Search for the cell housing the specified text and yield its (x, y) center coordinate. 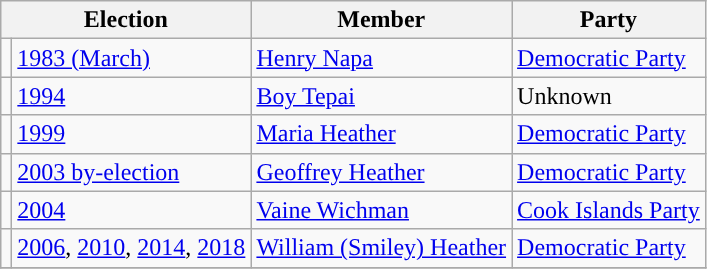
Unknown (609, 96)
2006, 2010, 2014, 2018 (132, 248)
Maria Heather (382, 134)
Boy Tepai (382, 96)
1999 (132, 134)
William (Smiley) Heather (382, 248)
Election (126, 20)
2004 (132, 210)
1983 (March) (132, 58)
Geoffrey Heather (382, 172)
1994 (132, 96)
2003 by-election (132, 172)
Henry Napa (382, 58)
Member (382, 20)
Cook Islands Party (609, 210)
Vaine Wichman (382, 210)
Party (609, 20)
